Search for the cell housing the specified text and yield its [x, y] center coordinate. 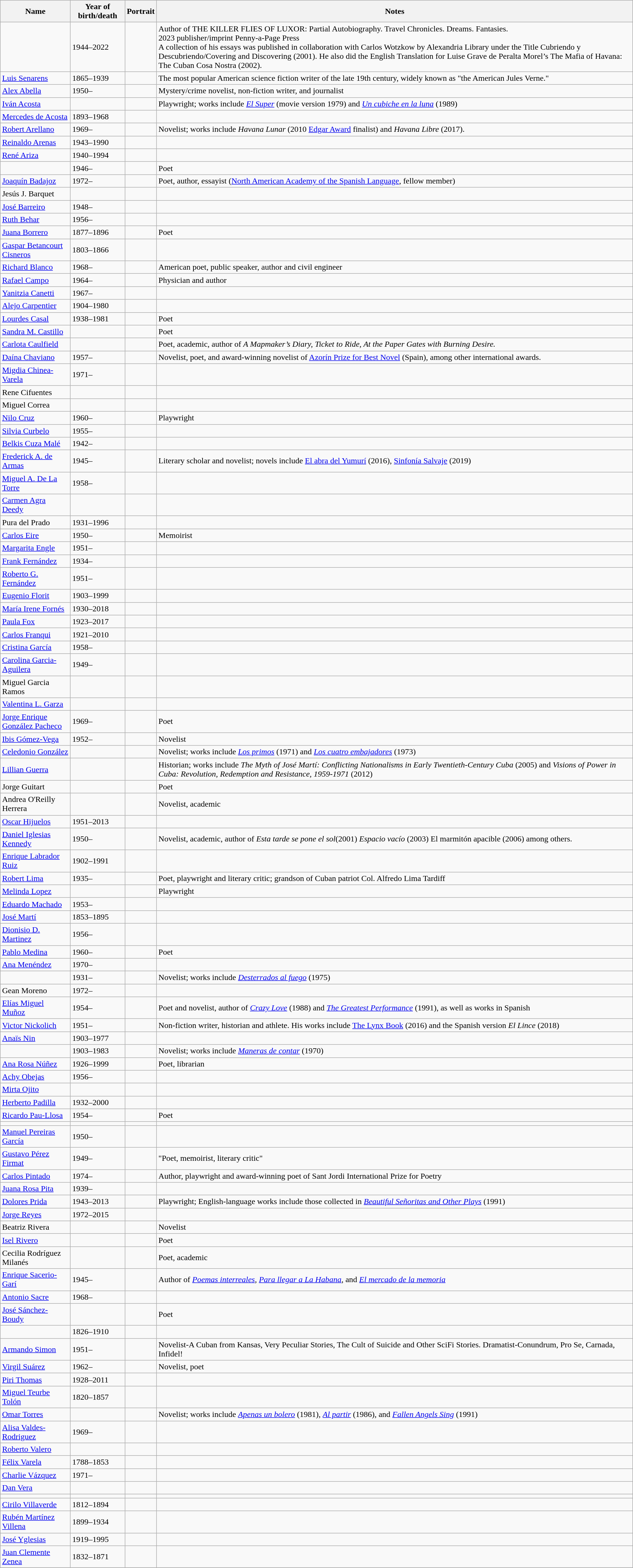
Novelist, academic, author of Esta tarde se pone el sol(2001) Espacio vacío (2003) El marmitón apacible (2006) among others. [395, 839]
Poet and novelist, author of Crazy Love (1988) and The Greatest Performance (1991), as well as works in Spanish [395, 1008]
José Sánchez-Boudy [35, 1315]
Andrea O'Reilly Herrera [35, 804]
Carlos Eire [35, 535]
Poet, playwright and literary critic; grandson of Cuban patriot Col. Alfredo Lima Tardiff [395, 878]
Rafael Campo [35, 280]
Richard Blanco [35, 267]
Cirilo Villaverde [35, 1504]
Enrique Sacerio-Garí [35, 1279]
Manuel Pereiras García [35, 1136]
Ibis Gómez-Vega [35, 739]
1934– [97, 561]
Author, playwright and award-winning poet of Sant Jordi International Prize for Poetry [395, 1176]
Name [35, 11]
Mercedes de Acosta [35, 117]
Oscar Hijuelos [35, 822]
Ruth Behar [35, 220]
1903–1999 [97, 596]
Novelist; works include Desterrados al fuego (1975) [395, 978]
1953– [97, 904]
Pablo Medina [35, 952]
Celedonio González [35, 752]
1902–1991 [97, 861]
Mirta Ojito [35, 1089]
Novelist; works include Los primos (1971) and Los cuatro embajadores (1973) [395, 752]
Lillian Guerra [35, 769]
Anaïs Nin [35, 1038]
Carlota Caulfield [35, 344]
José Martí [35, 917]
1899–1934 [97, 1522]
1812–1894 [97, 1504]
Novelist, academic [395, 804]
Joaquín Badajoz [35, 181]
Dionisio D. Martinez [35, 934]
Valentina L. Garza [35, 704]
American poet, public speaker, author and civil engineer [395, 267]
Novelist-A Cuban from Kansas, Very Peculiar Stories, The Cult of Suicide and Other SciFi Stories. Dramatist-Conundrum, Pro Se, Carnada, Infidel! [395, 1349]
Charlie Vázquez [35, 1475]
Yanitzia Canetti [35, 293]
Jorge Reyes [35, 1215]
1940–1994 [97, 155]
Robert Arellano [35, 129]
1955– [97, 431]
1803–1866 [97, 250]
1919–1995 [97, 1539]
Enrique Labrador Ruiz [35, 861]
María Irene Fornés [35, 609]
1903–1983 [97, 1051]
Novelist, poet, and award-winning novelist of Azorín Prize for Best Novel (Spain), among other international awards. [395, 357]
Gean Moreno [35, 990]
Virgil Suárez [35, 1367]
Ricardo Pau-Llosa [35, 1115]
Physician and author [395, 280]
Isel Rivero [35, 1240]
1948– [97, 206]
Paula Fox [35, 621]
Luis Senarens [35, 78]
Carmen Agra Deedy [35, 505]
Playwright; English-language works include those collected in Beautiful Señoritas and Other Plays (1991) [395, 1202]
1926–1999 [97, 1064]
Non-fiction writer, historian and athlete. His works include The Lynx Book (2016) and the Spanish version El Lince (2018) [395, 1025]
1893–1968 [97, 117]
Daína Chaviano [35, 357]
1930–2018 [97, 609]
Antonio Sacre [35, 1297]
Rene Cifuentes [35, 392]
1820–1857 [97, 1397]
Novelist; works include Apenas un bolero (1981), Al partir (1986), and Fallen Angels Sing (1991) [395, 1414]
1942– [97, 444]
1931–1996 [97, 522]
José Barreiro [35, 206]
1923–2017 [97, 621]
"Poet, memoirist, literary critic" [395, 1158]
René Ariza [35, 155]
1944–2022 [97, 47]
Cristina García [35, 647]
Gaspar Betancourt Cisneros [35, 250]
Cecilia Rodríguez Milanés [35, 1258]
1826–1910 [97, 1332]
Carlos Franqui [35, 634]
Silvia Curbelo [35, 431]
1921–2010 [97, 634]
Dan Vera [35, 1488]
Rubén Martínez Villena [35, 1522]
Piri Thomas [35, 1379]
1957– [97, 357]
1967– [97, 293]
1877–1896 [97, 232]
Ana Menéndez [35, 965]
Elías Miguel Muñoz [35, 1008]
Jorge Guitart [35, 787]
Félix Varela [35, 1462]
Pura del Prado [35, 522]
1938–1981 [97, 319]
Novelist, poet [395, 1367]
Beatriz Rivera [35, 1227]
Achy Obejas [35, 1077]
Poet, academic [395, 1258]
1972–2015 [97, 1215]
Year of birth/death [97, 11]
Lourdes Casal [35, 319]
Juana Borrero [35, 232]
1952– [97, 739]
Victor Nickolich [35, 1025]
Miguel Teurbe Tolón [35, 1397]
1865–1939 [97, 78]
Frederick A. de Armas [35, 461]
1943–2013 [97, 1202]
1903–1977 [97, 1038]
1935– [97, 878]
Notes [395, 11]
1964– [97, 280]
Poet, academic, author of A Mapmaker’s Diary, Ticket to Ride, At the Paper Gates with Burning Desire. [395, 344]
1931– [97, 978]
Alex Abella [35, 91]
Alejo Carpentier [35, 306]
1788–1853 [97, 1462]
Miguel A. De La Torre [35, 483]
Nilo Cruz [35, 418]
Eugenio Florit [35, 596]
1932–2000 [97, 1102]
Juana Rosa Pita [35, 1189]
Memoirist [395, 535]
Frank Fernández [35, 561]
Belkis Cuza Malé [35, 444]
1939– [97, 1189]
Miguel Garcia Ramos [35, 687]
1970– [97, 965]
Miguel Correa [35, 405]
Reinaldo Arenas [35, 142]
1946– [97, 168]
Roberto G. Fernández [35, 579]
Jorge Enrique González Pacheco [35, 722]
Dolores Prida [35, 1202]
Sandra M. Castillo [35, 332]
1974– [97, 1176]
Migdia Chinea-Varela [35, 374]
1853–1895 [97, 917]
Portrait [141, 11]
Author of Poemas interreales, Para llegar a La Habana, and El mercado de la memoria [395, 1279]
Eduardo Machado [35, 904]
Omar Torres [35, 1414]
Mystery/crime novelist, non-fiction writer, and journalist [395, 91]
1951–2013 [97, 822]
Poet, author, essayist (North American Academy of the Spanish Language, fellow member) [395, 181]
Gustavo Pérez Firmat [35, 1158]
1832–1871 [97, 1557]
Armando Simon [35, 1349]
1904–1980 [97, 306]
José Yglesias [35, 1539]
Roberto Valero [35, 1449]
1928–2011 [97, 1379]
1962– [97, 1367]
Jesús J. Barquet [35, 194]
1943–1990 [97, 142]
Herberto Padilla [35, 1102]
Daniel Iglesias Kennedy [35, 839]
Robert Lima [35, 878]
Melinda Lopez [35, 891]
The most popular American science fiction writer of the late 19th century, widely known as "the American Jules Verne." [395, 78]
Carolina Garcia-Aguilera [35, 664]
Novelist; works include Maneras de contar (1970) [395, 1051]
Iván Acosta [35, 104]
Playwright; works include El Super (movie version 1979) and Un cubiche en la luna (1989) [395, 104]
Carlos Pintado [35, 1176]
Literary scholar and novelist; novels include El abra del Yumurí (2016), Sinfonía Salvaje (2019) [395, 461]
Ana Rosa Núñez [35, 1064]
Juan Clemente Zenea [35, 1557]
Poet, librarian [395, 1064]
Margarita Engle [35, 548]
Alisa Valdes-Rodriguez [35, 1431]
Novelist; works include Havana Lunar (2010 Edgar Award finalist) and Havana Libre (2017). [395, 129]
